From the cell containing the given text, extract its center point as (X, Y) coordinate. 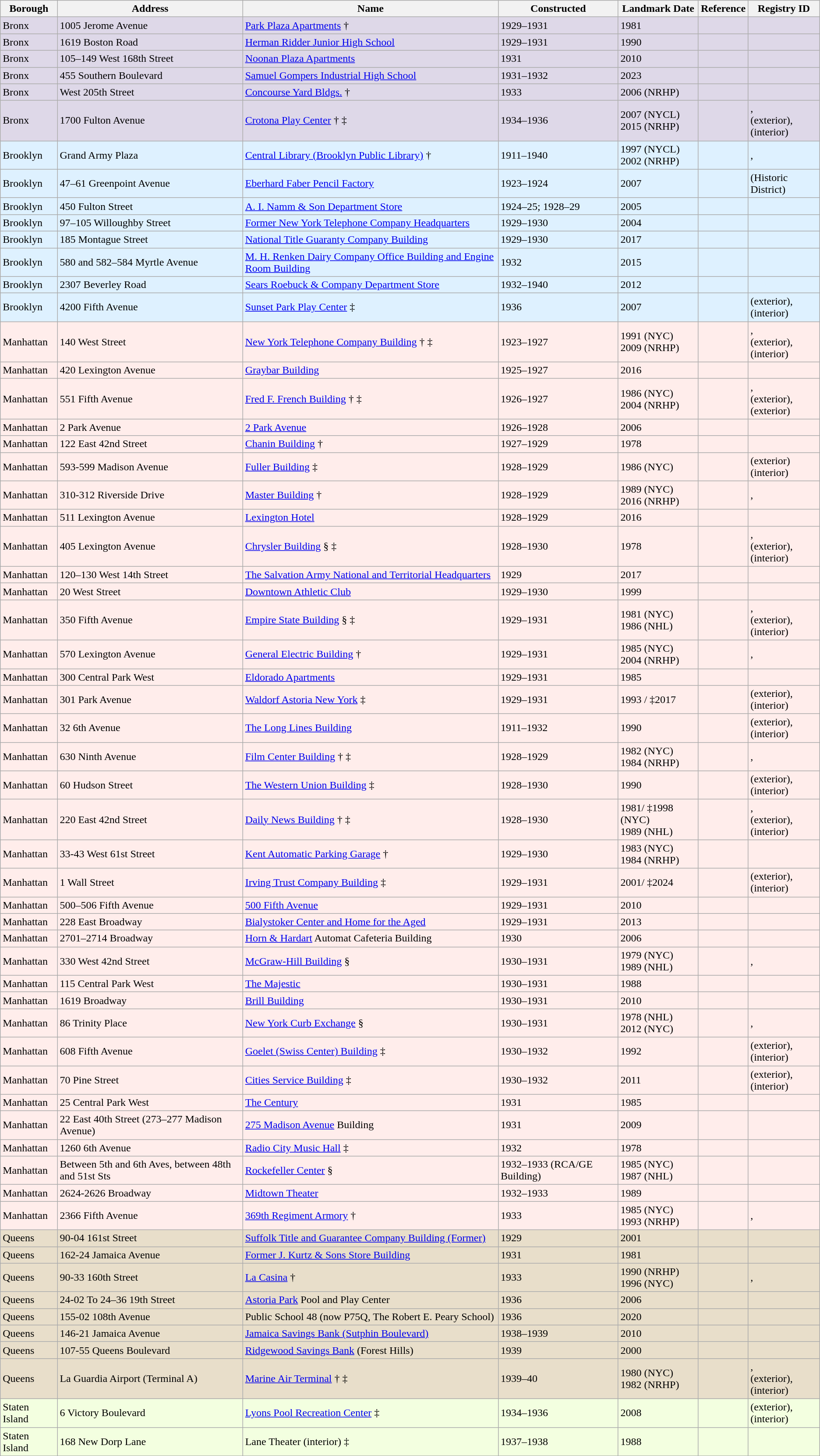
162-24 Jamaica Avenue (150, 1255)
Empire State Building § ‡ (371, 620)
Suffolk Title and Guarantee Company Building (Former) (371, 1238)
Marine Air Terminal † ‡ (371, 1378)
1986 (NYC) (658, 466)
47–61 Greenpoint Avenue (150, 183)
608 Fifth Avenue (150, 1051)
1 Wall Street (150, 883)
Rockefeller Center § (371, 1170)
Former J. Kurtz & Sons Store Building (371, 1255)
Waldorf Astoria New York ‡ (371, 700)
Daily News Building † ‡ (371, 820)
60 Hudson Street (150, 785)
1982 (NYC)1984 (NRHP) (658, 756)
1911–1940 (558, 155)
La Guardia Airport (Terminal A) (150, 1378)
2007 (NYCL)2015 (NRHP) (658, 121)
1993 / ‡2017 (658, 700)
Lane Theater (interior) ‡ (371, 1441)
2624-2626 Broadway (150, 1193)
Central Library (Brooklyn Public Library) † (371, 155)
The Century (371, 1103)
1005 Jerome Avenue (150, 25)
Park Plaza Apartments † (371, 25)
Between 5th and 6th Aves, between 48th and 51st Sts (150, 1170)
570 Lexington Avenue (150, 654)
, (exterior), (exterior) (784, 399)
1700 Fulton Avenue (150, 121)
Constructed (558, 9)
1991 (NYC)2009 (NRHP) (658, 342)
1985 (NYC)2004 (NRHP) (658, 654)
275 Madison Avenue Building (371, 1126)
Address (150, 9)
1981/ ‡1998 (NYC)1989 (NHL) (658, 820)
Graybar Building (371, 370)
97–105 Willoughby Street (150, 223)
90-04 161st Street (150, 1238)
2023 (658, 75)
M. H. Renken Dairy Company Office Building and Engine Room Building (371, 262)
6 Victory Boulevard (150, 1413)
1932–1933 (558, 1193)
The Salvation Army National and Territorial Headquarters (371, 575)
500–506 Fifth Avenue (150, 905)
500 Fifth Avenue (371, 905)
Lyons Pool Recreation Center ‡ (371, 1413)
Registry ID (784, 9)
1932–1940 (558, 285)
1990 (NRHP)1996 (NYC) (658, 1277)
Astoria Park Pool and Play Center (371, 1300)
220 East 42nd Street (150, 820)
1986 (NYC)2004 (NRHP) (658, 399)
The Long Lines Building (371, 728)
Sunset Park Play Center ‡ (371, 308)
Borough (29, 9)
1978 (NHL)2012 (NYC) (658, 1023)
Sears Roebuck & Company Department Store (371, 285)
2005 (658, 206)
2000 (658, 1350)
1981 (NYC)1986 (NHL) (658, 620)
Herman Ridder Junior High School (371, 42)
Downtown Athletic Club (371, 591)
1925–1927 (558, 370)
350 Fifth Avenue (150, 620)
1985 (NYC)1993 (NRHP) (658, 1216)
Eberhard Faber Pencil Factory (371, 183)
Crotona Play Center † ‡ (371, 121)
630 Ninth Avenue (150, 756)
32 6th Avenue (150, 728)
1938–1939 (558, 1333)
301 Park Avenue (150, 700)
369th Regiment Armory † (371, 1216)
2001/ ‡2024 (658, 883)
4200 Fifth Avenue (150, 308)
1979 (NYC)1989 (NHL) (658, 961)
1992 (658, 1051)
2701–2714 Broadway (150, 938)
168 New Dorp Lane (150, 1441)
The Majestic (371, 984)
Eldorado Apartments (371, 677)
300 Central Park West (150, 677)
National Title Guaranty Company Building (371, 239)
1927–1929 (558, 444)
Cities Service Building ‡ (371, 1080)
La Casina † (371, 1277)
551 Fifth Avenue (150, 399)
330 West 42nd Street (150, 961)
Bialystoker Center and Home for the Aged (371, 922)
Fred F. French Building † ‡ (371, 399)
1932–1933 (RCA/GE Building) (558, 1170)
1923–1924 (558, 183)
Grand Army Plaza (150, 155)
140 West Street (150, 342)
1939–40 (558, 1378)
70 Pine Street (150, 1080)
310-312 Riverside Drive (150, 495)
Ridgewood Savings Bank (Forest Hills) (371, 1350)
Concourse Yard Bldgs. † (371, 92)
1619 Broadway (150, 1000)
2004 (658, 223)
1924–25; 1928–29 (558, 206)
McGraw-Hill Building § (371, 961)
33-43 West 61st Street (150, 854)
2008 (658, 1413)
105–149 West 168th Street (150, 59)
New York Telephone Company Building † ‡ (371, 342)
1931–1932 (558, 75)
1980 (NYC)1982 (NRHP) (658, 1378)
New York Curb Exchange § (371, 1023)
Midtown Theater (371, 1193)
Public School 48 (now P75Q, The Robert E. Peary School) (371, 1317)
Horn & Hardart Automat Cafeteria Building (371, 938)
511 Lexington Avenue (150, 518)
1260 6th Avenue (150, 1148)
122 East 42nd Street (150, 444)
1983 (NYC)1984 (NRHP) (658, 854)
Film Center Building † ‡ (371, 756)
Chanin Building † (371, 444)
Name (371, 9)
420 Lexington Avenue (150, 370)
General Electric Building † (371, 654)
1926–1927 (558, 399)
405 Lexington Avenue (150, 546)
24-02 To 24–36 19th Street (150, 1300)
(Historic District) (784, 183)
Landmark Date (658, 9)
1923–1927 (558, 342)
1989 (658, 1193)
155-02 108th Avenue (150, 1317)
593-599 Madison Avenue (150, 466)
Samuel Gompers Industrial High School (371, 75)
25 Central Park West (150, 1103)
2006 (NRHP) (658, 92)
2001 (658, 1238)
115 Central Park West (150, 984)
1999 (658, 591)
The Western Union Building ‡ (371, 785)
146-21 Jamaica Avenue (150, 1333)
1997 (NYCL)2002 (NRHP) (658, 155)
455 Southern Boulevard (150, 75)
1930 (558, 938)
2020 (658, 1317)
Lexington Hotel (371, 518)
2366 Fifth Avenue (150, 1216)
Former New York Telephone Company Headquarters (371, 223)
West 205th Street (150, 92)
Master Building † (371, 495)
2015 (658, 262)
1926–1928 (558, 427)
Fuller Building ‡ (371, 466)
Chrysler Building § ‡ (371, 546)
Reference (723, 9)
580 and 582–584 Myrtle Avenue (150, 262)
Kent Automatic Parking Garage † (371, 854)
Noonan Plaza Apartments (371, 59)
Radio City Music Hall ‡ (371, 1148)
1985 (NYC) 1987 (NHL) (658, 1170)
1619 Boston Road (150, 42)
2013 (658, 922)
1911–1932 (558, 728)
2011 (658, 1080)
86 Trinity Place (150, 1023)
(exterior) (interior) (784, 466)
20 West Street (150, 591)
2012 (658, 285)
185 Montague Street (150, 239)
2009 (658, 1126)
1989 (NYC)2016 (NRHP) (658, 495)
Irving Trust Company Building ‡ (371, 883)
1939 (558, 1350)
1937–1938 (558, 1441)
Goelet (Swiss Center) Building ‡ (371, 1051)
Brill Building (371, 1000)
22 East 40th Street (273–277 Madison Avenue) (150, 1126)
2307 Beverley Road (150, 285)
450 Fulton Street (150, 206)
228 East Broadway (150, 922)
A. I. Namm & Son Department Store (371, 206)
Jamaica Savings Bank (Sutphin Boulevard) (371, 1333)
90-33 160th Street (150, 1277)
107-55 Queens Boulevard (150, 1350)
120–130 West 14th Street (150, 575)
